Search for the cell housing the specified text and yield its (X, Y) center coordinate. 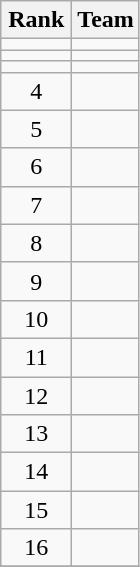
5 (36, 129)
11 (36, 357)
14 (36, 472)
Rank (36, 20)
9 (36, 281)
16 (36, 548)
Team (106, 20)
8 (36, 243)
15 (36, 510)
4 (36, 91)
12 (36, 395)
10 (36, 319)
7 (36, 205)
6 (36, 167)
13 (36, 434)
